Extract the (x, y) coordinate from the center of the cell holding the provided text.  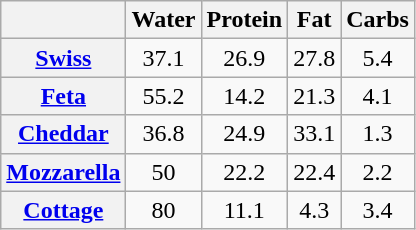
4.1 (378, 96)
14.2 (244, 96)
22.4 (314, 172)
50 (164, 172)
3.4 (378, 210)
22.2 (244, 172)
5.4 (378, 58)
Cottage (64, 210)
33.1 (314, 134)
1.3 (378, 134)
37.1 (164, 58)
55.2 (164, 96)
Carbs (378, 20)
11.1 (244, 210)
Fat (314, 20)
80 (164, 210)
Water (164, 20)
Swiss (64, 58)
4.3 (314, 210)
26.9 (244, 58)
Protein (244, 20)
36.8 (164, 134)
Feta (64, 96)
Cheddar (64, 134)
Mozzarella (64, 172)
21.3 (314, 96)
27.8 (314, 58)
2.2 (378, 172)
24.9 (244, 134)
